Locate the cell with the specified text and output its [X, Y] center coordinate. 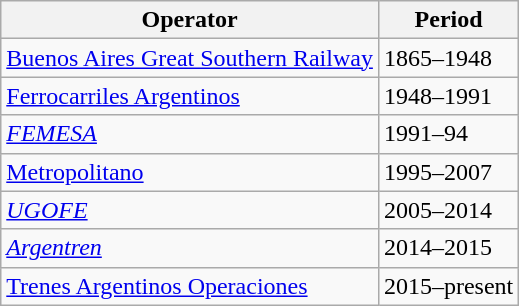
2015–present [448, 286]
1991–94 [448, 134]
Buenos Aires Great Southern Railway [190, 58]
Argentren [190, 248]
2005–2014 [448, 210]
Ferrocarriles Argentinos [190, 96]
2014–2015 [448, 248]
Operator [190, 20]
1995–2007 [448, 172]
1948–1991 [448, 96]
1865–1948 [448, 58]
Period [448, 20]
FEMESA [190, 134]
UGOFE [190, 210]
Trenes Argentinos Operaciones [190, 286]
Metropolitano [190, 172]
